Locate the cell with the specified text and output its [X, Y] center coordinate. 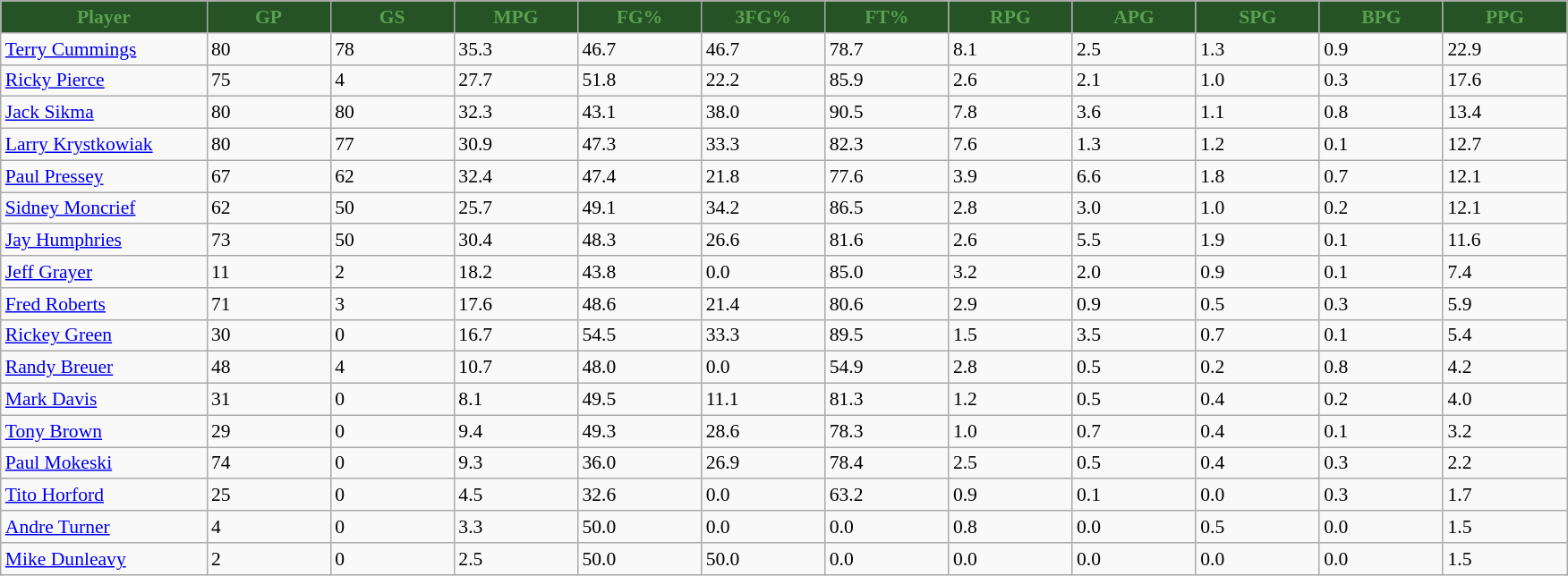
5.4 [1504, 335]
78.7 [887, 49]
82.3 [887, 145]
81.6 [887, 241]
85.9 [887, 80]
Larry Krystkowiak [104, 145]
RPG [1010, 17]
78.4 [887, 463]
51.8 [639, 80]
81.3 [887, 400]
Jeff Grayer [104, 272]
48.3 [639, 241]
43.1 [639, 113]
80.6 [887, 304]
Tito Horford [104, 496]
27.7 [516, 80]
4.2 [1504, 368]
63.2 [887, 496]
1.1 [1257, 113]
Mike Dunleavy [104, 559]
28.6 [763, 431]
48.6 [639, 304]
90.5 [887, 113]
Paul Pressey [104, 176]
3.6 [1134, 113]
Fred Roberts [104, 304]
54.9 [887, 368]
30.9 [516, 145]
32.4 [516, 176]
2.1 [1134, 80]
Tony Brown [104, 431]
FG% [639, 17]
9.4 [516, 431]
54.5 [639, 335]
16.7 [516, 335]
7.4 [1504, 272]
21.8 [763, 176]
3 [392, 304]
49.3 [639, 431]
48 [268, 368]
78 [392, 49]
1.7 [1504, 496]
32.6 [639, 496]
86.5 [887, 208]
2.2 [1504, 463]
1.9 [1257, 241]
71 [268, 304]
38.0 [763, 113]
67 [268, 176]
89.5 [887, 335]
2.9 [1010, 304]
4.5 [516, 496]
7.8 [1010, 113]
26.6 [763, 241]
13.4 [1504, 113]
26.9 [763, 463]
Randy Breuer [104, 368]
31 [268, 400]
73 [268, 241]
Paul Mokeski [104, 463]
25.7 [516, 208]
3.5 [1134, 335]
PPG [1504, 17]
BPG [1381, 17]
GS [392, 17]
30 [268, 335]
10.7 [516, 368]
2.0 [1134, 272]
22.9 [1504, 49]
35.3 [516, 49]
3.3 [516, 527]
12.7 [1504, 145]
GP [268, 17]
25 [268, 496]
Sidney Moncrief [104, 208]
21.4 [763, 304]
FT% [887, 17]
47.4 [639, 176]
77.6 [887, 176]
6.6 [1134, 176]
74 [268, 463]
30.4 [516, 241]
Terry Cummings [104, 49]
5.9 [1504, 304]
34.2 [763, 208]
3.9 [1010, 176]
Rickey Green [104, 335]
3FG% [763, 17]
SPG [1257, 17]
47.3 [639, 145]
29 [268, 431]
78.3 [887, 431]
1.8 [1257, 176]
Jack Sikma [104, 113]
22.2 [763, 80]
11.1 [763, 400]
49.1 [639, 208]
Mark Davis [104, 400]
18.2 [516, 272]
11.6 [1504, 241]
9.3 [516, 463]
85.0 [887, 272]
5.5 [1134, 241]
75 [268, 80]
11 [268, 272]
32.3 [516, 113]
48.0 [639, 368]
Ricky Pierce [104, 80]
7.6 [1010, 145]
Jay Humphries [104, 241]
77 [392, 145]
4.0 [1504, 400]
43.8 [639, 272]
APG [1134, 17]
MPG [516, 17]
36.0 [639, 463]
Andre Turner [104, 527]
Player [104, 17]
49.5 [639, 400]
3.0 [1134, 208]
